From the cell containing the given text, extract its center point as [X, Y] coordinate. 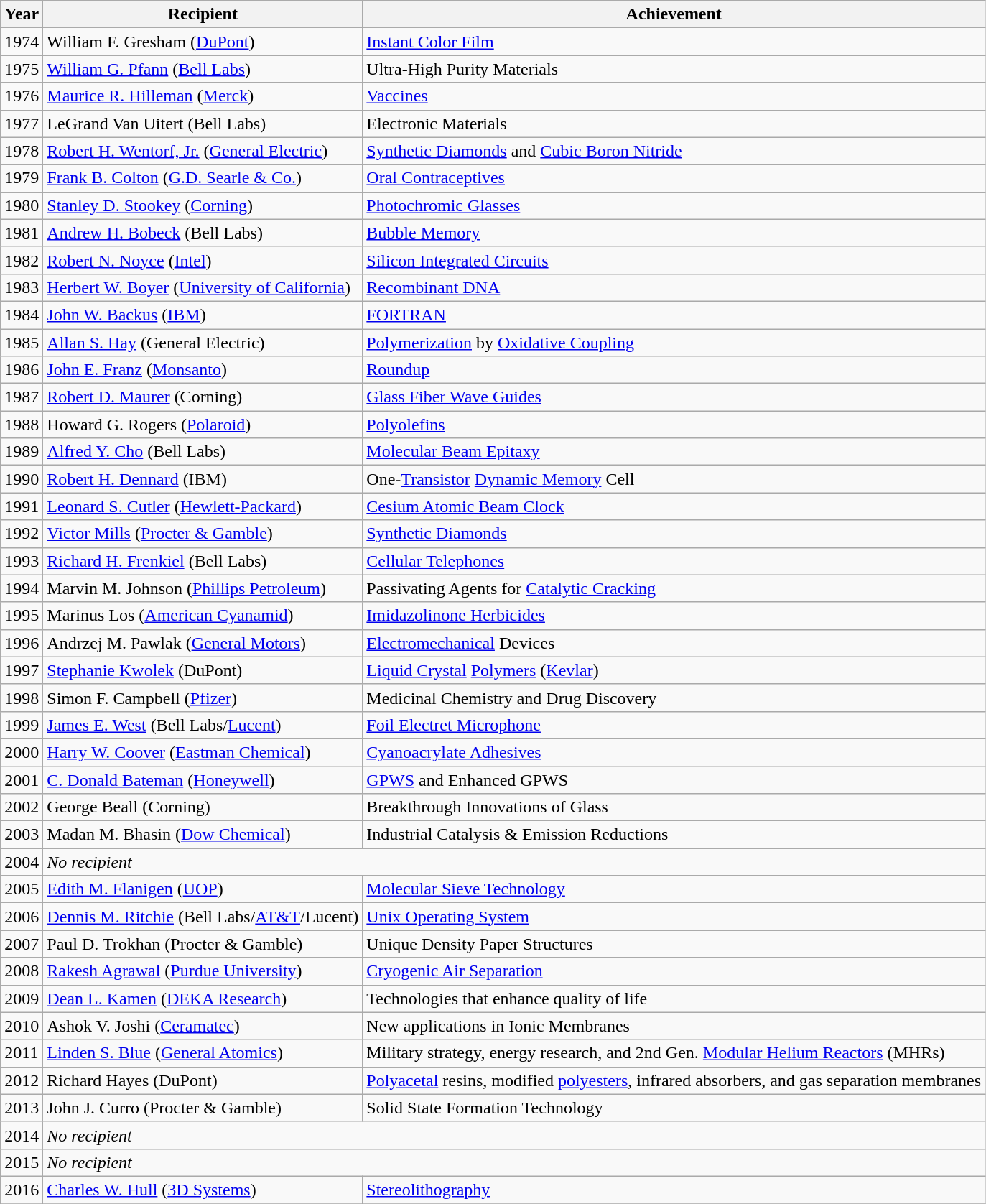
1986 [22, 370]
Technologies that enhance quality of life [674, 999]
William F. Gresham (DuPont) [203, 42]
1992 [22, 534]
Stephanie Kwolek (DuPont) [203, 670]
1981 [22, 233]
John J. Curro (Procter & Gamble) [203, 1108]
Electromechanical Devices [674, 643]
Industrial Catalysis & Emission Reductions [674, 835]
Marvin M. Johnson (Phillips Petroleum) [203, 588]
1984 [22, 315]
1982 [22, 260]
New applications in Ionic Membranes [674, 1026]
Cellular Telephones [674, 561]
Instant Color Film [674, 42]
Polyacetal resins, modified polyesters, infrared absorbers, and gas separation membranes [674, 1080]
2016 [22, 1190]
Cyanoacrylate Adhesives [674, 752]
Foil Electret Microphone [674, 725]
FORTRAN [674, 315]
Andrew H. Bobeck (Bell Labs) [203, 233]
Ultra-High Purity Materials [674, 69]
Herbert W. Boyer (University of California) [203, 287]
Charles W. Hull (3D Systems) [203, 1190]
Paul D. Trokhan (Procter & Gamble) [203, 944]
Simon F. Campbell (Pfizer) [203, 698]
Passivating Agents for Catalytic Cracking [674, 588]
Linden S. Blue (General Atomics) [203, 1053]
Polyolefins [674, 425]
Edith M. Flanigen (UOP) [203, 889]
1978 [22, 151]
Photochromic Glasses [674, 205]
Rakesh Agrawal (Purdue University) [203, 971]
Marinus Los (American Cyanamid) [203, 616]
Maurice R. Hilleman (Merck) [203, 96]
2014 [22, 1135]
Roundup [674, 370]
Robert H. Dennard (IBM) [203, 479]
Unix Operating System [674, 917]
2003 [22, 835]
Polymerization by Oxidative Coupling [674, 343]
1983 [22, 287]
1995 [22, 616]
Richard Hayes (DuPont) [203, 1080]
Victor Mills (Procter & Gamble) [203, 534]
Robert N. Noyce (Intel) [203, 260]
1979 [22, 178]
John E. Franz (Monsanto) [203, 370]
1997 [22, 670]
Robert D. Maurer (Corning) [203, 397]
1993 [22, 561]
2006 [22, 917]
2015 [22, 1162]
2008 [22, 971]
1976 [22, 96]
Cesium Atomic Beam Clock [674, 506]
Glass Fiber Wave Guides [674, 397]
2005 [22, 889]
Recipient [203, 14]
Achievement [674, 14]
2001 [22, 779]
1988 [22, 425]
2002 [22, 807]
Oral Contraceptives [674, 178]
Electronic Materials [674, 124]
2000 [22, 752]
Breakthrough Innovations of Glass [674, 807]
Allan S. Hay (General Electric) [203, 343]
2012 [22, 1080]
Imidazolinone Herbicides [674, 616]
LeGrand Van Uitert (Bell Labs) [203, 124]
Andrzej M. Pawlak (General Motors) [203, 643]
Madan M. Bhasin (Dow Chemical) [203, 835]
Synthetic Diamonds and Cubic Boron Nitride [674, 151]
James E. West (Bell Labs/Lucent) [203, 725]
Molecular Beam Epitaxy [674, 452]
C. Donald Bateman (Honeywell) [203, 779]
Robert H. Wentorf, Jr. (General Electric) [203, 151]
2007 [22, 944]
1975 [22, 69]
Recombinant DNA [674, 287]
Stereolithography [674, 1190]
Leonard S. Cutler (Hewlett-Packard) [203, 506]
Stanley D. Stookey (Corning) [203, 205]
2004 [22, 862]
Military strategy, energy research, and 2nd Gen. Modular Helium Reactors (MHRs) [674, 1053]
Year [22, 14]
William G. Pfann (Bell Labs) [203, 69]
Medicinal Chemistry and Drug Discovery [674, 698]
1985 [22, 343]
Ashok V. Joshi (Ceramatec) [203, 1026]
1987 [22, 397]
1994 [22, 588]
Harry W. Coover (Eastman Chemical) [203, 752]
1996 [22, 643]
Unique Density Paper Structures [674, 944]
2009 [22, 999]
Molecular Sieve Technology [674, 889]
Howard G. Rogers (Polaroid) [203, 425]
Bubble Memory [674, 233]
1999 [22, 725]
1980 [22, 205]
John W. Backus (IBM) [203, 315]
Richard H. Frenkiel (Bell Labs) [203, 561]
1977 [22, 124]
1998 [22, 698]
One-Transistor Dynamic Memory Cell [674, 479]
GPWS and Enhanced GPWS [674, 779]
Synthetic Diamonds [674, 534]
Solid State Formation Technology [674, 1108]
Cryogenic Air Separation [674, 971]
Silicon Integrated Circuits [674, 260]
George Beall (Corning) [203, 807]
2013 [22, 1108]
2010 [22, 1026]
Dennis M. Ritchie (Bell Labs/AT&T/Lucent) [203, 917]
1990 [22, 479]
Liquid Crystal Polymers (Kevlar) [674, 670]
Vaccines [674, 96]
2011 [22, 1053]
1989 [22, 452]
1974 [22, 42]
1991 [22, 506]
Frank B. Colton (G.D. Searle & Co.) [203, 178]
Alfred Y. Cho (Bell Labs) [203, 452]
Dean L. Kamen (DEKA Research) [203, 999]
